Pinpoint the cell where the given text exists, returning its [X, Y] midpoint coordinate. 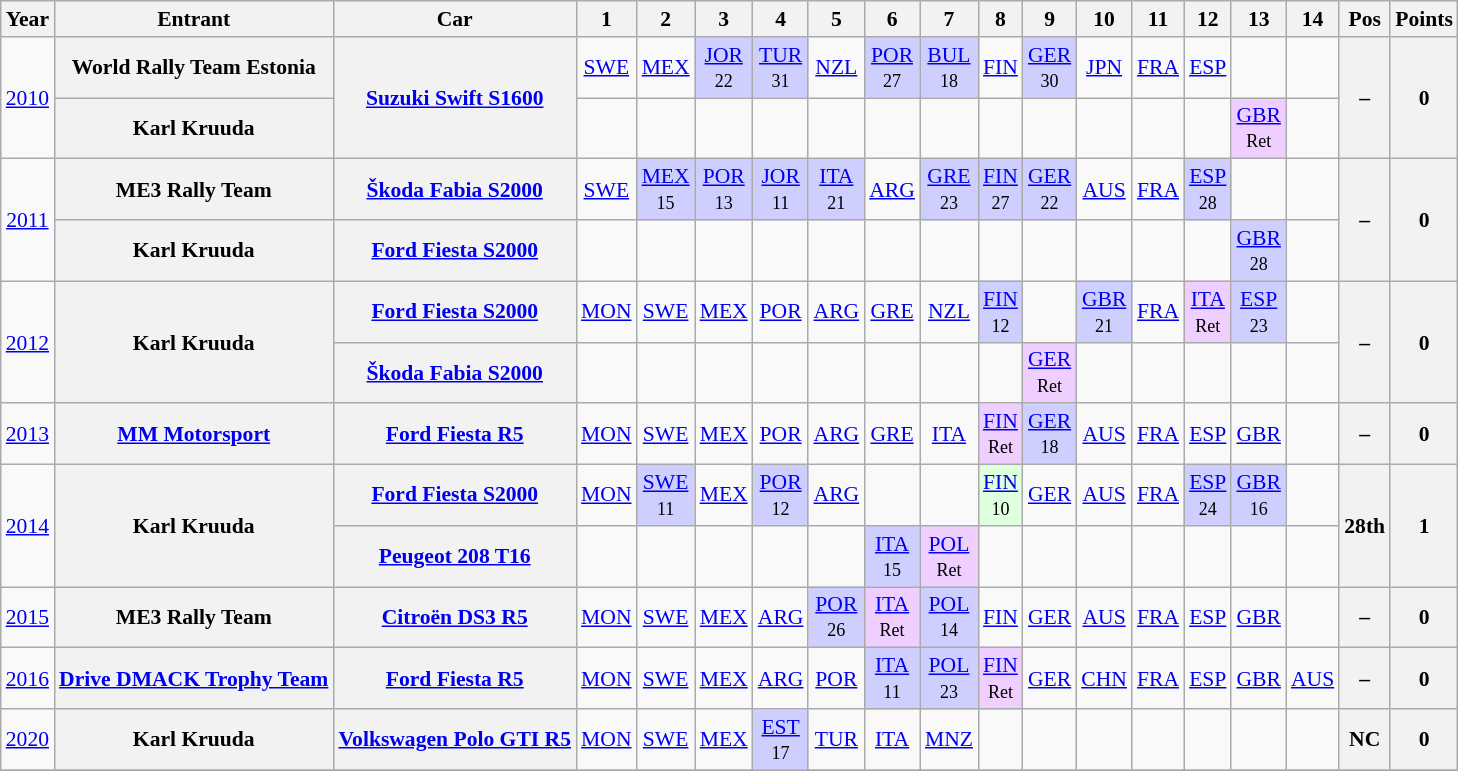
ITA21 [836, 190]
ESP28 [1208, 190]
Year [28, 19]
ESP24 [1208, 496]
GER22 [1050, 190]
Car [454, 19]
2015 [28, 618]
Drive DMACK Trophy Team [194, 678]
2014 [28, 526]
EST17 [781, 740]
Entrant [194, 19]
2016 [28, 678]
GER18 [1050, 434]
MEX15 [666, 190]
FIN12 [1000, 312]
Citroën DS3 R5 [454, 618]
12 [1208, 19]
GBR28 [1258, 250]
Points [1424, 19]
GER30 [1050, 68]
GBR16 [1258, 496]
6 [892, 19]
JOR11 [781, 190]
TUR31 [781, 68]
POLRet [949, 556]
POR13 [724, 190]
Pos [1364, 19]
JPN [1104, 68]
Suzuki Swift S1600 [454, 98]
NC [1364, 740]
SWE11 [666, 496]
BUL18 [949, 68]
TUR [836, 740]
13 [1258, 19]
ITA15 [892, 556]
POR27 [892, 68]
World Rally Team Estonia [194, 68]
7 [949, 19]
GBR21 [1104, 312]
2012 [28, 342]
GBRRet [1258, 128]
3 [724, 19]
POL23 [949, 678]
GRE23 [949, 190]
POR26 [836, 618]
8 [1000, 19]
CHN [1104, 678]
GERRet [1050, 372]
2013 [28, 434]
2020 [28, 740]
2011 [28, 220]
MNZ [949, 740]
JOR22 [724, 68]
Volkswagen Polo GTI R5 [454, 740]
5 [836, 19]
14 [1312, 19]
4 [781, 19]
2010 [28, 98]
MM Motorsport [194, 434]
POL14 [949, 618]
FIN27 [1000, 190]
ESP23 [1258, 312]
9 [1050, 19]
POR12 [781, 496]
ITA11 [892, 678]
28th [1364, 526]
11 [1158, 19]
FIN10 [1000, 496]
2 [666, 19]
10 [1104, 19]
Peugeot 208 T16 [454, 556]
